From the cell containing the given text, extract its center point as [x, y] coordinate. 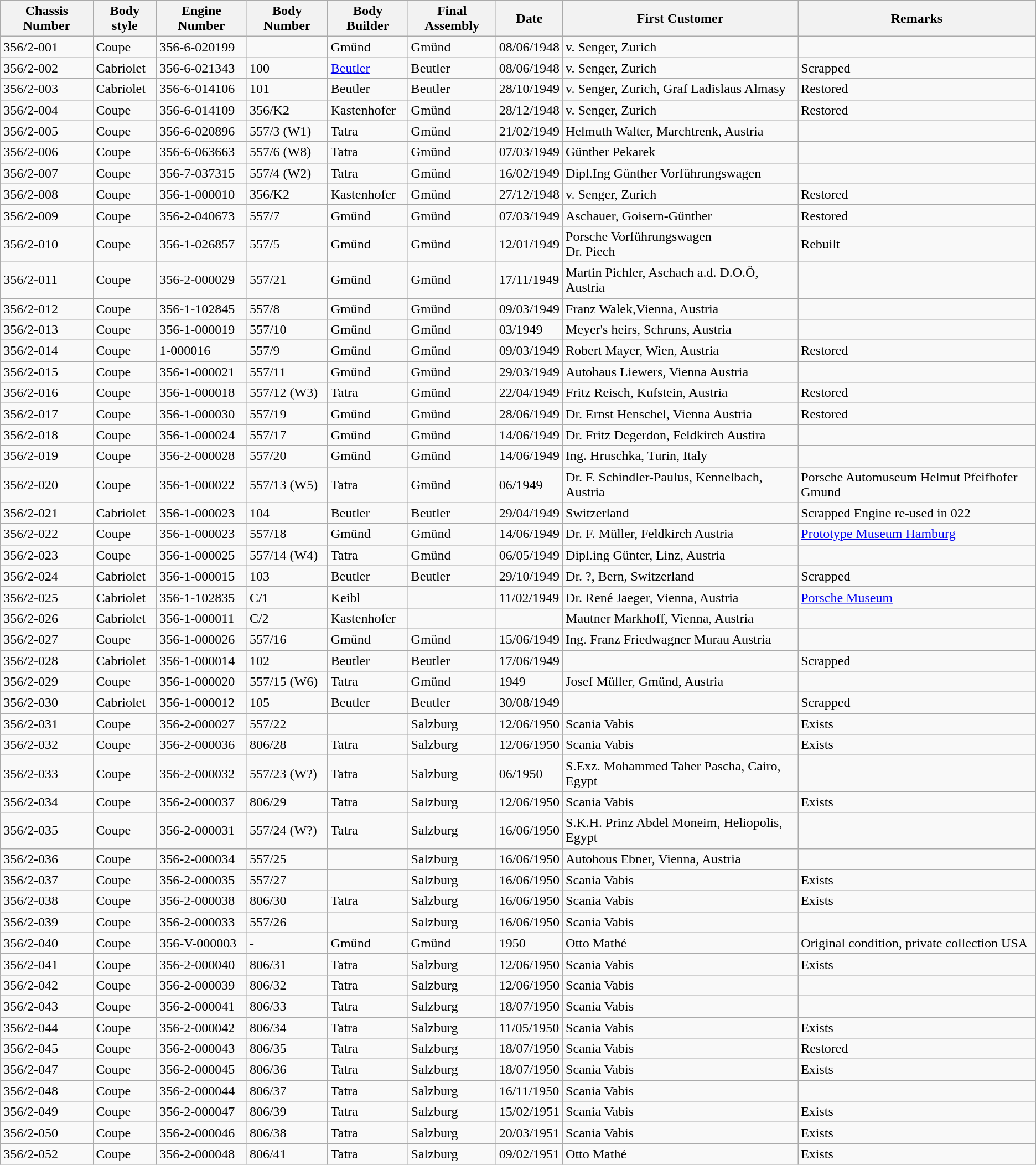
356-1-000020 [201, 682]
356-1-000012 [201, 703]
Aschauer, Goisern-Günther [681, 215]
356-V-000003 [201, 943]
356-6-021343 [201, 68]
09/02/1951 [529, 1154]
557/5 [287, 244]
356-1-026857 [201, 244]
356/2-034 [46, 802]
03/1949 [529, 330]
12/01/1949 [529, 244]
806/41 [287, 1154]
Dr. ?, Bern, Switzerland [681, 576]
v. Senger, Zurich, Graf Ladislaus Almasy [681, 89]
356/2-011 [46, 280]
356/2-028 [46, 660]
Fritz Reisch, Kufstein, Austria [681, 393]
S.K.H. Prinz Abdel Moneim, Heliopolis, Egypt [681, 830]
104 [287, 513]
15/06/1949 [529, 639]
356-2-000044 [201, 1091]
356-1-000018 [201, 393]
Keibl [367, 597]
356/2-040 [46, 943]
356-1-000015 [201, 576]
356/2-045 [46, 1049]
101 [287, 89]
356-2-000037 [201, 802]
1950 [529, 943]
356/2-010 [46, 244]
28/06/1949 [529, 414]
356/2-024 [46, 576]
356-6-020896 [201, 131]
356/2-049 [46, 1112]
356/2-018 [46, 435]
Body Builder [367, 19]
356/2-014 [46, 351]
356/2-008 [46, 194]
356/2-020 [46, 485]
Franz Walek,Vienna, Austria [681, 308]
06/1950 [529, 774]
356-2-000036 [201, 745]
356/2-023 [46, 555]
356-2-000047 [201, 1112]
356/2-003 [46, 89]
29/03/1949 [529, 372]
Dr. F. Müller, Feldkirch Austria [681, 534]
356/2-032 [46, 745]
356-1-000022 [201, 485]
356/2-052 [46, 1154]
16/11/1950 [529, 1091]
Helmuth Walter, Marchtrenk, Austria [681, 131]
29/04/1949 [529, 513]
21/02/1949 [529, 131]
356-2-000040 [201, 964]
356-2-000048 [201, 1154]
356/2-027 [46, 639]
356/2-031 [46, 724]
356/2-038 [46, 901]
Body Number [287, 19]
356-1-000030 [201, 414]
1949 [529, 682]
102 [287, 660]
105 [287, 703]
356-1-000024 [201, 435]
Autohous Ebner, Vienna, Austria [681, 859]
356-6-014106 [201, 89]
C/1 [287, 597]
356-1-000025 [201, 555]
Scrapped Engine re-used in 022 [917, 513]
16/02/1949 [529, 173]
806/37 [287, 1091]
557/7 [287, 215]
806/28 [287, 745]
356/2-047 [46, 1070]
11/02/1949 [529, 597]
806/32 [287, 985]
356/2-004 [46, 110]
806/36 [287, 1070]
356/2-021 [46, 513]
30/08/1949 [529, 703]
Final Assembly [452, 19]
356-2-000046 [201, 1133]
356/2-019 [46, 456]
356/2-009 [46, 215]
06/1949 [529, 485]
806/34 [287, 1028]
557/8 [287, 308]
806/38 [287, 1133]
356-1-000021 [201, 372]
557/12 (W3) [287, 393]
27/12/1948 [529, 194]
17/06/1949 [529, 660]
356-1-000010 [201, 194]
356-2-000039 [201, 985]
356/2-042 [46, 985]
806/35 [287, 1049]
356/2-026 [46, 618]
356-2-000035 [201, 880]
356-2-000032 [201, 774]
557/14 (W4) [287, 555]
Prototype Museum Hamburg [917, 534]
356-2-000028 [201, 456]
356/2-048 [46, 1091]
1-000016 [201, 351]
356-6-014109 [201, 110]
356-1-000011 [201, 618]
356-1-102845 [201, 308]
557/11 [287, 372]
356/2-015 [46, 372]
356-2-000041 [201, 1006]
557/27 [287, 880]
Original condition, private collection USA [917, 943]
356-2-000042 [201, 1028]
356/2-039 [46, 922]
356-2-000045 [201, 1070]
356/2-037 [46, 880]
11/05/1950 [529, 1028]
Josef Müller, Gmünd, Austria [681, 682]
557/19 [287, 414]
Robert Mayer, Wien, Austria [681, 351]
356/2-017 [46, 414]
557/18 [287, 534]
356-2-000027 [201, 724]
Dipl.Ing Günther Vorführungswagen [681, 173]
356-6-063663 [201, 152]
356-2-000029 [201, 280]
Remarks [917, 19]
356/2-013 [46, 330]
557/6 (W8) [287, 152]
Porsche Automuseum Helmut Pfeifhofer Gmund [917, 485]
28/12/1948 [529, 110]
356/2-050 [46, 1133]
356/2-044 [46, 1028]
Ing. Hruschka, Turin, Italy [681, 456]
Autohaus Liewers, Vienna Austria [681, 372]
356-6-020199 [201, 47]
557/16 [287, 639]
356/2-029 [46, 682]
557/13 (W5) [287, 485]
356-2-000033 [201, 922]
557/24 (W?) [287, 830]
356-1-102835 [201, 597]
Mautner Markhoff, Vienna, Austria [681, 618]
Engine Number [201, 19]
557/22 [287, 724]
356/2-033 [46, 774]
557/25 [287, 859]
29/10/1949 [529, 576]
Dipl.ing Günter, Linz, Austria [681, 555]
806/31 [287, 964]
Günther Pekarek [681, 152]
100 [287, 68]
557/21 [287, 280]
356/2-035 [46, 830]
Porsche Museum [917, 597]
356/2-001 [46, 47]
Martin Pichler, Aschach a.d. D.O.Ö, Austria [681, 280]
806/29 [287, 802]
Porsche VorführungswagenDr. Piech [681, 244]
- [287, 943]
557/17 [287, 435]
557/9 [287, 351]
15/02/1951 [529, 1112]
Chassis Number [46, 19]
103 [287, 576]
356-1-000014 [201, 660]
Body style [125, 19]
Meyer's heirs, Schruns, Austria [681, 330]
First Customer [681, 19]
356-2-000031 [201, 830]
Rebuilt [917, 244]
557/4 (W2) [287, 173]
S.Exz. Mohammed Taher Pascha, Cairo, Egypt [681, 774]
356/2-030 [46, 703]
356/2-043 [46, 1006]
356/2-041 [46, 964]
28/10/1949 [529, 89]
356/2-025 [46, 597]
Date [529, 19]
557/3 (W1) [287, 131]
557/20 [287, 456]
Switzerland [681, 513]
06/05/1949 [529, 555]
557/15 (W6) [287, 682]
Ing. Franz Friedwagner Murau Austria [681, 639]
Dr. Fritz Degerdon, Feldkirch Austira [681, 435]
356-7-037315 [201, 173]
22/04/1949 [529, 393]
356/2-012 [46, 308]
557/23 (W?) [287, 774]
806/33 [287, 1006]
356-1-000019 [201, 330]
356/2-036 [46, 859]
557/26 [287, 922]
356/2-007 [46, 173]
356/2-022 [46, 534]
356-2-000043 [201, 1049]
Dr. F. Schindler-Paulus, Kennelbach, Austria [681, 485]
356/2-016 [46, 393]
806/39 [287, 1112]
17/11/1949 [529, 280]
356-2-040673 [201, 215]
356-2-000034 [201, 859]
806/30 [287, 901]
356-1-000026 [201, 639]
356-2-000038 [201, 901]
Dr. Ernst Henschel, Vienna Austria [681, 414]
356/2-005 [46, 131]
356/2-006 [46, 152]
Dr. René Jaeger, Vienna, Austria [681, 597]
557/10 [287, 330]
356/2-002 [46, 68]
C/2 [287, 618]
20/03/1951 [529, 1133]
